For the text-containing cell, return its midpoint in [x, y] coordinate format. 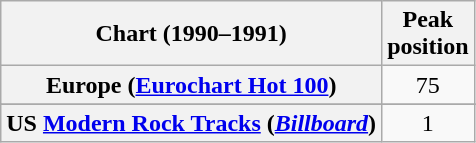
US Modern Rock Tracks (Billboard) [192, 123]
1 [428, 123]
Peakposition [428, 34]
Europe (Eurochart Hot 100) [192, 85]
75 [428, 85]
Chart (1990–1991) [192, 34]
